Find where the given text appears and provide that cell's center as [x, y] coordinate. 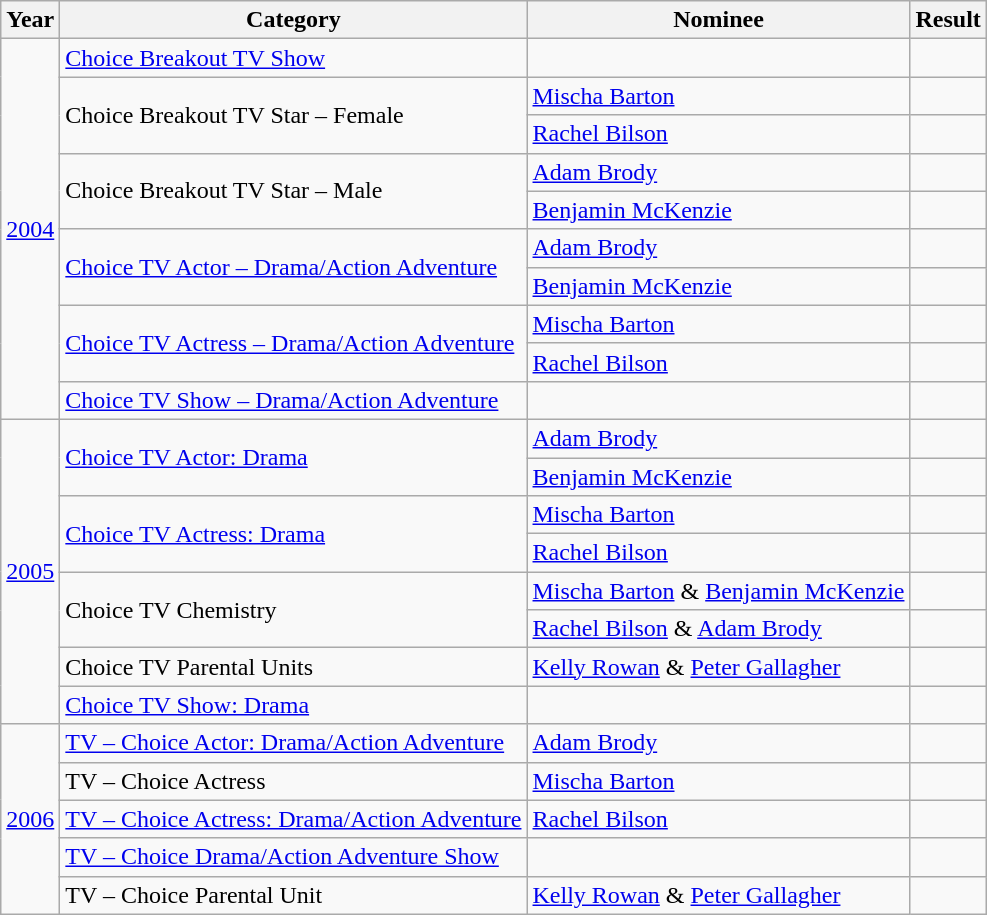
Result [948, 20]
Choice TV Actress – Drama/Action Adventure [294, 343]
Choice TV Actress: Drama [294, 534]
Choice Breakout TV Show [294, 58]
2005 [30, 571]
TV – Choice Parental Unit [294, 895]
Choice TV Show: Drama [294, 705]
TV – Choice Drama/Action Adventure Show [294, 857]
Choice Breakout TV Star – Female [294, 115]
TV – Choice Actress [294, 781]
Choice Breakout TV Star – Male [294, 191]
2004 [30, 230]
Choice TV Show – Drama/Action Adventure [294, 400]
Choice TV Actor: Drama [294, 457]
Mischa Barton & Benjamin McKenzie [718, 591]
TV – Choice Actor: Drama/Action Adventure [294, 743]
2006 [30, 819]
Choice TV Parental Units [294, 667]
Category [294, 20]
Choice TV Chemistry [294, 610]
TV – Choice Actress: Drama/Action Adventure [294, 819]
Choice TV Actor – Drama/Action Adventure [294, 267]
Year [30, 20]
Nominee [718, 20]
Rachel Bilson & Adam Brody [718, 629]
